From the cell containing the given text, extract its center point as [X, Y] coordinate. 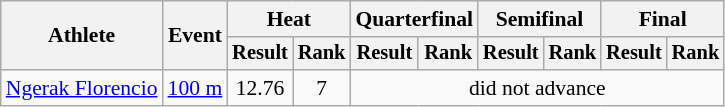
did not advance [537, 88]
7 [322, 88]
Athlete [82, 36]
12.76 [260, 88]
Ngerak Florencio [82, 88]
Final [662, 19]
Heat [288, 19]
Semifinal [540, 19]
100 m [196, 88]
Event [196, 36]
Quarterfinal [414, 19]
